Locate the cell with the specified text and output its [X, Y] center coordinate. 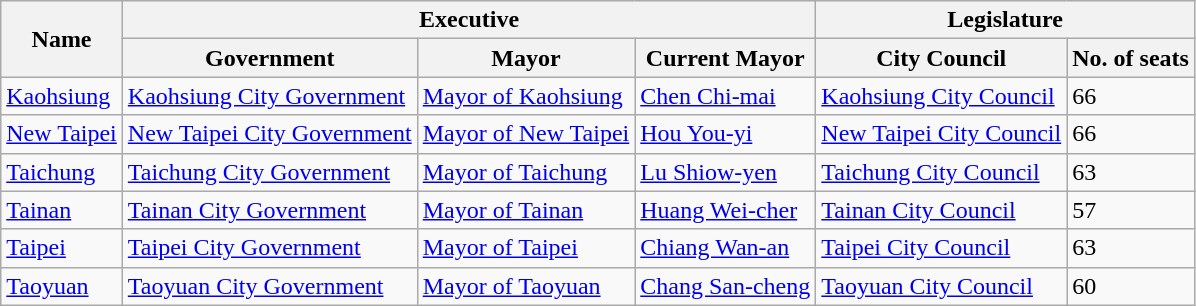
57 [1131, 210]
Kaohsiung City Government [270, 96]
New Taipei City Council [942, 134]
Taichung [62, 172]
Taichung City Government [270, 172]
Taoyuan City Council [942, 286]
Mayor of Taichung [526, 172]
No. of seats [1131, 58]
Hou You-yi [726, 134]
Mayor [526, 58]
Chang San-cheng [726, 286]
City Council [942, 58]
Mayor of Kaohsiung [526, 96]
Taoyuan City Government [270, 286]
New Taipei City Government [270, 134]
Taichung City Council [942, 172]
Executive [468, 20]
Kaohsiung City Council [942, 96]
Taipei [62, 248]
Tainan City Government [270, 210]
Tainan [62, 210]
Tainan City Council [942, 210]
Chen Chi-mai [726, 96]
Current Mayor [726, 58]
Name [62, 39]
Legislature [1006, 20]
60 [1131, 286]
Taipei City Council [942, 248]
Chiang Wan-an [726, 248]
Government [270, 58]
Taoyuan [62, 286]
Huang Wei-cher [726, 210]
New Taipei [62, 134]
Lu Shiow-yen [726, 172]
Mayor of Taoyuan [526, 286]
Mayor of Taipei [526, 248]
Taipei City Government [270, 248]
Mayor of Tainan [526, 210]
Kaohsiung [62, 96]
Mayor of New Taipei [526, 134]
